From the cell containing the given text, extract its center point as [X, Y] coordinate. 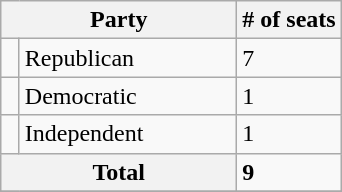
9 [289, 172]
Democratic [128, 96]
# of seats [289, 20]
Republican [128, 58]
Party [119, 20]
7 [289, 58]
Independent [128, 134]
Total [119, 172]
